Provide the [X, Y] coordinate of the cell's center where the given text is located.  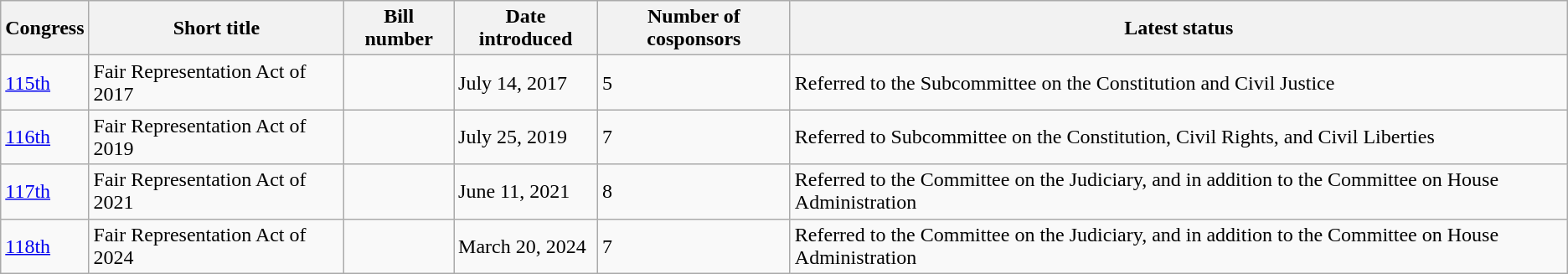
5 [694, 82]
Referred to Subcommittee on the Constitution, Civil Rights, and Civil Liberties [1179, 137]
Fair Representation Act of 2024 [216, 246]
Fair Representation Act of 2021 [216, 191]
June 11, 2021 [526, 191]
Short title [216, 28]
115th [45, 82]
Bill number [399, 28]
117th [45, 191]
Congress [45, 28]
July 25, 2019 [526, 137]
116th [45, 137]
Fair Representation Act of 2019 [216, 137]
8 [694, 191]
Referred to the Subcommittee on the Constitution and Civil Justice [1179, 82]
Date introduced [526, 28]
Latest status [1179, 28]
July 14, 2017 [526, 82]
118th [45, 246]
Fair Representation Act of 2017 [216, 82]
March 20, 2024 [526, 246]
Number of cosponsors [694, 28]
